Identify which cell holds the provided text, then report its [X, Y] central coordinate. 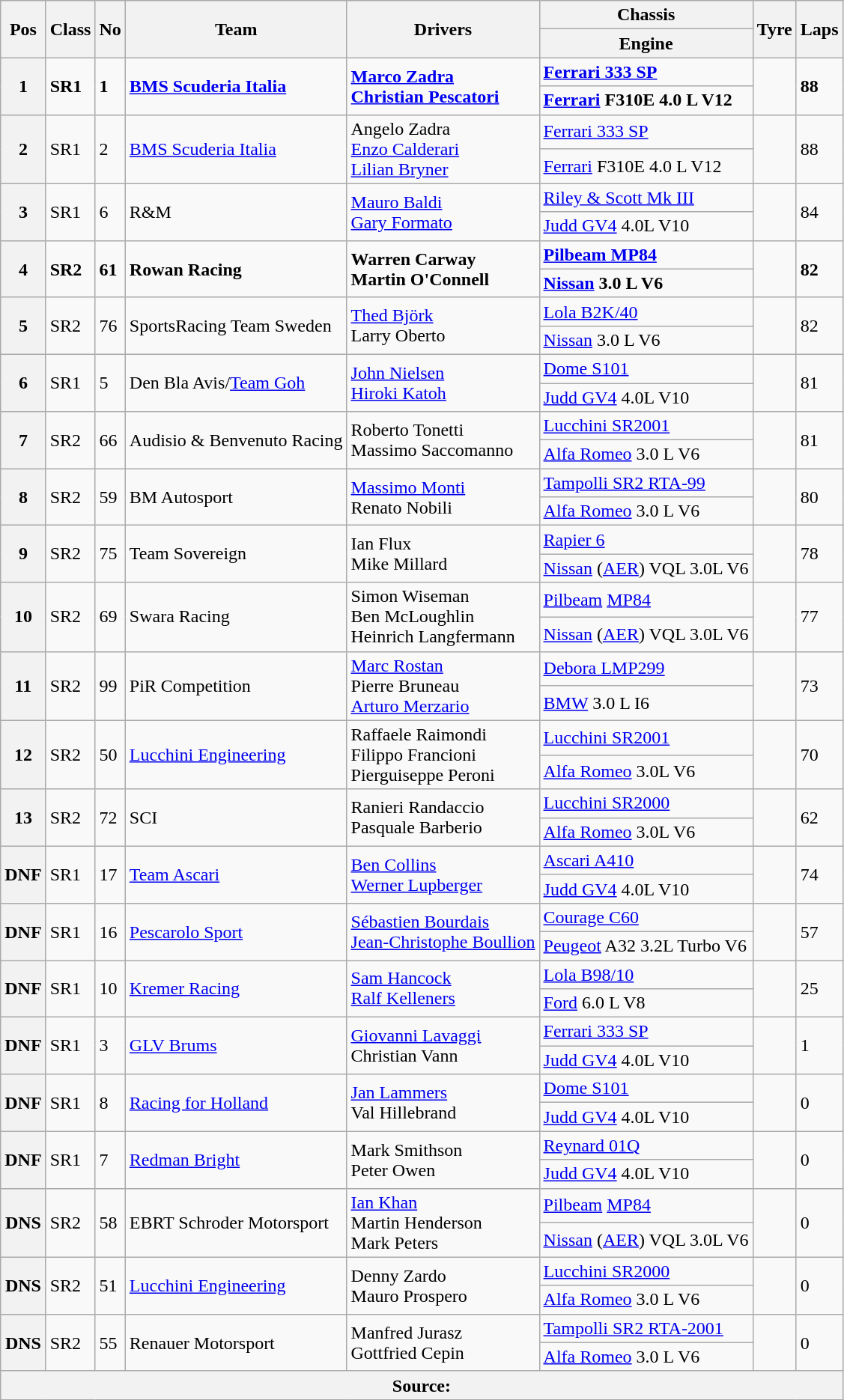
Class [70, 29]
Tampolli SR2 RTA-99 [646, 483]
Ian Flux Mike Millard [443, 554]
16 [110, 931]
Tampolli SR2 RTA-2001 [646, 1328]
Ford 6.0 L V8 [646, 1003]
Ranieri Randaccio Pasquale Barberio [443, 818]
80 [819, 497]
59 [110, 497]
Audisio & Benvenuto Racing [236, 440]
74 [819, 874]
73 [819, 686]
Ascari A410 [646, 860]
Redman Bright [236, 1160]
Ian Khan Martin Henderson Mark Peters [443, 1223]
55 [110, 1342]
Lola B98/10 [646, 974]
61 [110, 269]
Team Sovereign [236, 554]
Rowan Racing [236, 269]
Marc Rostan Pierre Bruneau Arturo Merzario [443, 686]
Lola B2K/40 [646, 311]
Roberto Tonetti Massimo Saccomanno [443, 440]
Raffaele Raimondi Filippo Francioni Pierguiseppe Peroni [443, 755]
Thed Björk Larry Oberto [443, 326]
13 [23, 818]
PiR Competition [236, 686]
GLV Brums [236, 1046]
Mauro Baldi Gary Formato [443, 212]
Team Ascari [236, 874]
R&M [236, 212]
58 [110, 1223]
Angelo Zadra Enzo Calderari Lilian Bryner [443, 149]
Engine [646, 43]
EBRT Schroder Motorsport [236, 1223]
Sébastien Bourdais Jean-Christophe Boullion [443, 931]
Giovanni Lavaggi Christian Vann [443, 1046]
75 [110, 554]
Courage C60 [646, 917]
4 [23, 269]
Mark Smithson Peter Owen [443, 1160]
Denny Zardo Mauro Prospero [443, 1285]
50 [110, 755]
SCI [236, 818]
BMW 3.0 L I6 [646, 703]
69 [110, 617]
Renauer Motorsport [236, 1342]
12 [23, 755]
77 [819, 617]
SportsRacing Team Sweden [236, 326]
Massimo Monti Renato Nobili [443, 497]
Pescarolo Sport [236, 931]
62 [819, 818]
9 [23, 554]
25 [819, 988]
Kremer Racing [236, 988]
Ben Collins Werner Lupberger [443, 874]
51 [110, 1285]
Laps [819, 29]
John Nielsen Hiroki Katoh [443, 383]
Team [236, 29]
99 [110, 686]
76 [110, 326]
Simon Wiseman Ben McLoughlin Heinrich Langfermann [443, 617]
11 [23, 686]
Jan Lammers Val Hillebrand [443, 1103]
78 [819, 554]
Chassis [646, 15]
Source: [422, 1385]
Pos [23, 29]
Peugeot A32 3.2L Turbo V6 [646, 946]
Riley & Scott Mk III [646, 198]
BM Autosport [236, 497]
17 [110, 874]
No [110, 29]
Den Bla Avis/Team Goh [236, 383]
Marco Zadra Christian Pescatori [443, 86]
Warren Carway Martin O'Connell [443, 269]
Manfred Jurasz Gottfried Cepin [443, 1342]
72 [110, 818]
Tyre [774, 29]
66 [110, 440]
57 [819, 931]
Debora LMP299 [646, 669]
84 [819, 212]
70 [819, 755]
Racing for Holland [236, 1103]
Swara Racing [236, 617]
Reynard 01Q [646, 1145]
Sam Hancock Ralf Kelleners [443, 988]
Drivers [443, 29]
Rapier 6 [646, 540]
